Detect which cell encompasses the target text, then output its (X, Y) center coordinate. 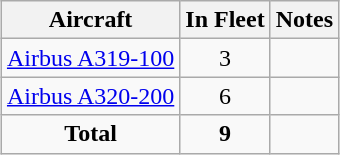
Notes (304, 20)
Airbus A319-100 (90, 58)
6 (225, 96)
9 (225, 134)
Airbus A320-200 (90, 96)
In Fleet (225, 20)
Aircraft (90, 20)
Total (90, 134)
3 (225, 58)
